Output the [x, y] coordinate of the center of the cell containing the given text.  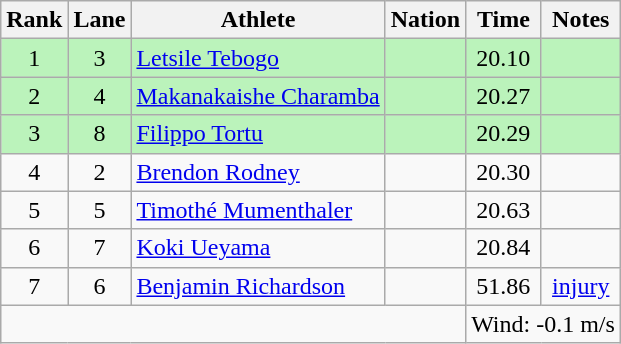
Time [504, 20]
51.86 [504, 286]
Lane [100, 20]
20.30 [504, 172]
20.84 [504, 248]
Rank [34, 20]
Benjamin Richardson [258, 286]
20.10 [504, 58]
Timothé Mumenthaler [258, 210]
Nation [425, 20]
Filippo Tortu [258, 134]
8 [100, 134]
Letsile Tebogo [258, 58]
20.63 [504, 210]
Wind: -0.1 m/s [544, 324]
Makanakaishe Charamba [258, 96]
Athlete [258, 20]
injury [580, 286]
Notes [580, 20]
20.27 [504, 96]
Brendon Rodney [258, 172]
Koki Ueyama [258, 248]
1 [34, 58]
20.29 [504, 134]
